For the text-containing cell, return its midpoint in (x, y) coordinate format. 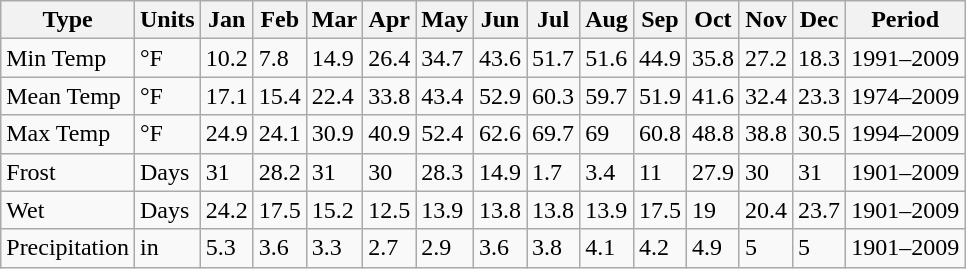
7.8 (280, 58)
Jan (226, 20)
40.9 (390, 134)
4.9 (712, 248)
35.8 (712, 58)
52.9 (500, 96)
Frost (68, 172)
1974–2009 (906, 96)
10.2 (226, 58)
51.6 (607, 58)
Period (906, 20)
1991–2009 (906, 58)
51.7 (554, 58)
2.9 (445, 248)
43.6 (500, 58)
26.4 (390, 58)
Mean Temp (68, 96)
Dec (820, 20)
24.1 (280, 134)
30.9 (334, 134)
Jul (554, 20)
18.3 (820, 58)
43.4 (445, 96)
Precipitation (68, 248)
17.1 (226, 96)
62.6 (500, 134)
41.6 (712, 96)
Apr (390, 20)
33.8 (390, 96)
24.9 (226, 134)
44.9 (660, 58)
Mar (334, 20)
Jun (500, 20)
Feb (280, 20)
19 (712, 210)
Units (167, 20)
60.3 (554, 96)
38.8 (766, 134)
2.7 (390, 248)
Sep (660, 20)
30.5 (820, 134)
May (445, 20)
59.7 (607, 96)
24.2 (226, 210)
22.4 (334, 96)
27.9 (712, 172)
3.4 (607, 172)
69 (607, 134)
Wet (68, 210)
23.7 (820, 210)
Oct (712, 20)
5.3 (226, 248)
69.7 (554, 134)
48.8 (712, 134)
60.8 (660, 134)
in (167, 248)
Aug (607, 20)
28.3 (445, 172)
4.2 (660, 248)
32.4 (766, 96)
20.4 (766, 210)
52.4 (445, 134)
Nov (766, 20)
15.4 (280, 96)
Type (68, 20)
34.7 (445, 58)
Max Temp (68, 134)
4.1 (607, 248)
1994–2009 (906, 134)
1.7 (554, 172)
12.5 (390, 210)
3.8 (554, 248)
Min Temp (68, 58)
51.9 (660, 96)
3.3 (334, 248)
28.2 (280, 172)
23.3 (820, 96)
11 (660, 172)
27.2 (766, 58)
15.2 (334, 210)
